Output the [x, y] coordinate of the center of the cell containing the given text.  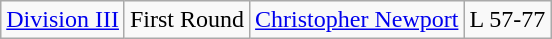
Christopher Newport [357, 20]
First Round [186, 20]
Division III [63, 20]
L 57-77 [508, 20]
